Capture the cell that displays the provided text and extract its [x, y] central coordinate. 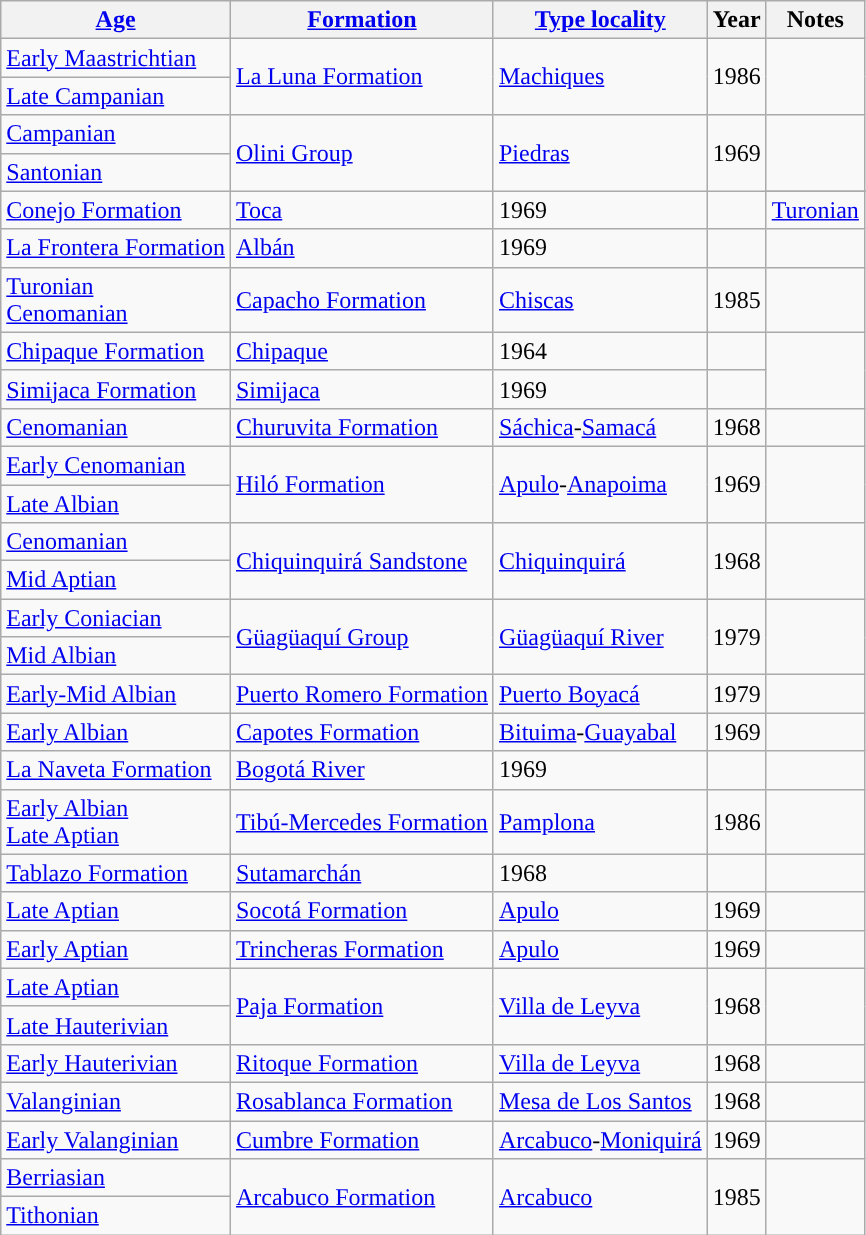
Turonian [815, 210]
Olini Group [362, 153]
Early-Mid Albian [116, 694]
Güagüaquí Group [362, 637]
Puerto Boyacá [600, 694]
Notes [815, 20]
Santonian [116, 172]
Rosablanca Formation [362, 1101]
Berriasian [116, 1178]
Tablazo Formation [116, 873]
Age [116, 20]
Machiques [600, 77]
Cumbre Formation [362, 1139]
Piedras [600, 153]
Tibú-Mercedes Formation [362, 822]
Early Cenomanian [116, 465]
Chipaque Formation [116, 351]
Chipaque [362, 351]
Late Albian [116, 503]
Apulo-Anapoima [600, 484]
Simijaca [362, 389]
Hiló Formation [362, 484]
Toca [362, 210]
Valanginian [116, 1101]
Capotes Formation [362, 732]
Chiquinquirá [600, 561]
Early Hauterivian [116, 1063]
Arcabuco-Moniquirá [600, 1139]
Socotá Formation [362, 911]
La Naveta Formation [116, 770]
Arcabuco Formation [362, 1197]
Early Albian [116, 732]
Late Campanian [116, 96]
Mid Aptian [116, 580]
Year [736, 20]
Type locality [600, 20]
Bituima-Guayabal [600, 732]
Puerto Romero Formation [362, 694]
Early Aptian [116, 949]
La Frontera Formation [116, 248]
Sáchica-Samacá [600, 427]
Arcabuco [600, 1197]
Chiscas [600, 300]
1964 [600, 351]
Sutamarchán [362, 873]
Simijaca Formation [116, 389]
Mid Albian [116, 656]
Albán [362, 248]
Early Coniacian [116, 618]
Early Valanginian [116, 1139]
Late Hauterivian [116, 1025]
Capacho Formation [362, 300]
La Luna Formation [362, 77]
Conejo Formation [116, 210]
Churuvita Formation [362, 427]
Bogotá River [362, 770]
Early Maastrichtian [116, 58]
TuronianCenomanian [116, 300]
Campanian [116, 134]
Pamplona [600, 822]
Mesa de Los Santos [600, 1101]
Chiquinquirá Sandstone [362, 561]
Trincheras Formation [362, 949]
Ritoque Formation [362, 1063]
Early AlbianLate Aptian [116, 822]
Formation [362, 20]
Tithonian [116, 1216]
Güagüaquí River [600, 637]
Paja Formation [362, 1006]
